Return (x, y) of the center of cell containing provided text 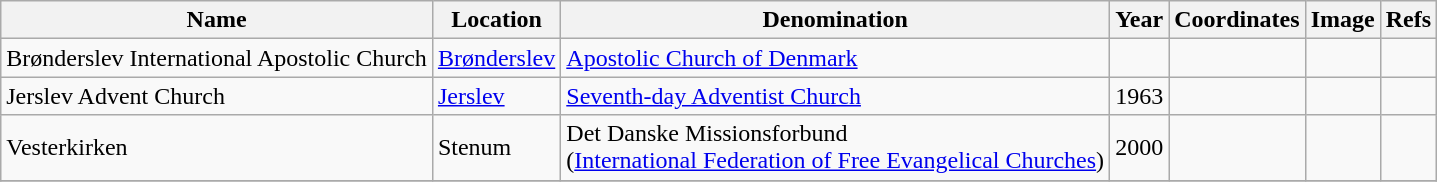
Brønderslev (496, 58)
Year (1140, 20)
Brønderslev International Apostolic Church (217, 58)
Refs (1408, 20)
Apostolic Church of Denmark (836, 58)
Jerslev (496, 96)
Location (496, 20)
Seventh-day Adventist Church (836, 96)
Vesterkirken (217, 148)
Denomination (836, 20)
Name (217, 20)
Jerslev Advent Church (217, 96)
2000 (1140, 148)
Coordinates (1237, 20)
Det Danske Missionsforbund (International Federation of Free Evangelical Churches) (836, 148)
1963 (1140, 96)
Stenum (496, 148)
Image (1342, 20)
